Output the [X, Y] coordinate of the center of the cell containing the given text.  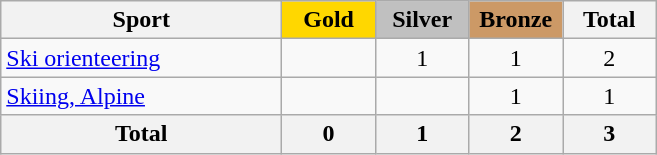
Gold [329, 20]
Silver [422, 20]
Bronze [516, 20]
3 [609, 134]
Ski orienteering [142, 58]
Skiing, Alpine [142, 96]
0 [329, 134]
Sport [142, 20]
